Capture the cell that displays the provided text and extract its (X, Y) central coordinate. 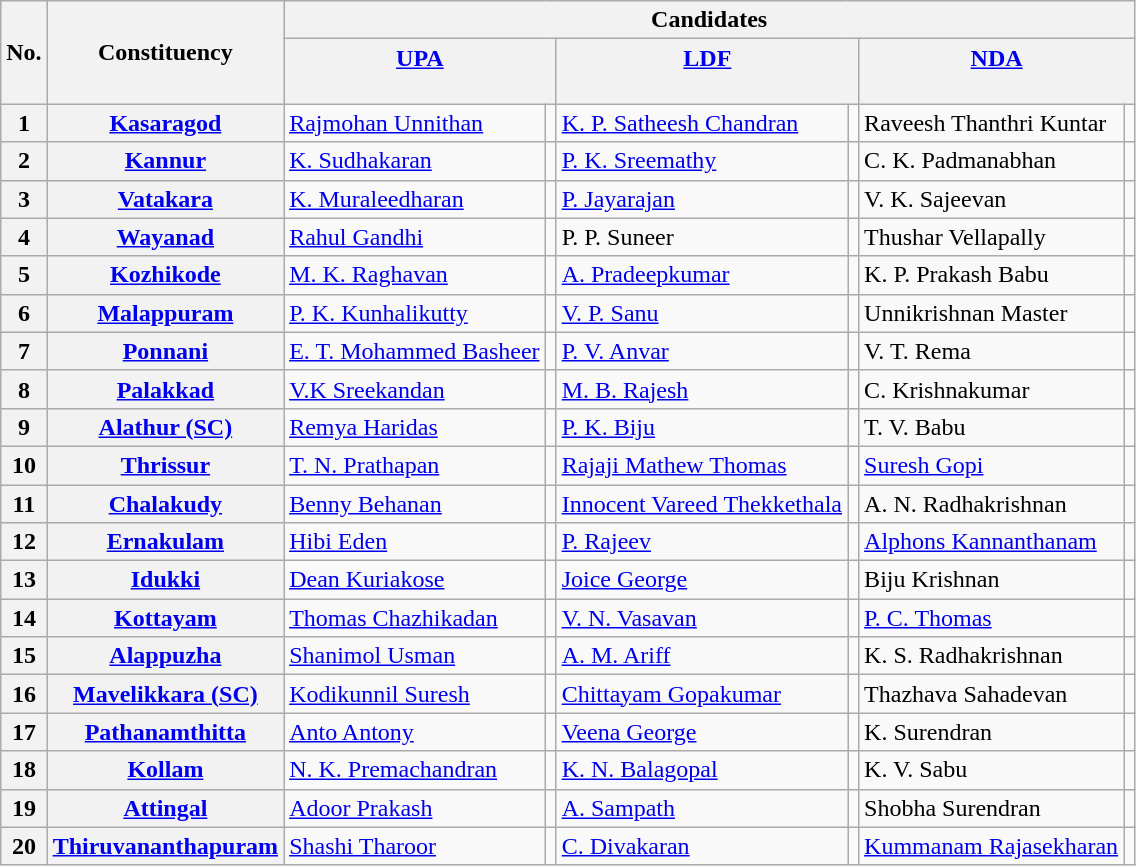
V. N. Vasavan (702, 618)
Constituency (165, 52)
Rajmohan Unnithan (414, 123)
Remya Haridas (414, 427)
V. T. Rema (992, 351)
K. P. Satheesh Chandran (702, 123)
20 (24, 846)
Candidates (710, 20)
Thushar Vellapally (992, 237)
A. N. Radhakrishnan (992, 503)
V. P. Sanu (702, 313)
T. V. Babu (992, 427)
A. M. Ariff (702, 656)
Thrissur (165, 465)
Alphons Kannanthanam (992, 542)
Thiruvananthapuram (165, 846)
Palakkad (165, 389)
M. B. Rajesh (702, 389)
V.K Sreekandan (414, 389)
P. K. Biju (702, 427)
No. (24, 52)
12 (24, 542)
7 (24, 351)
Anto Antony (414, 732)
K. N. Balagopal (702, 770)
Benny Behanan (414, 503)
C. K. Padmanabhan (992, 161)
Adoor Prakash (414, 808)
Vatakara (165, 199)
Kasaragod (165, 123)
M. K. Raghavan (414, 275)
16 (24, 694)
Wayanad (165, 237)
A. Pradeepkumar (702, 275)
N. K. Premachandran (414, 770)
LDF (707, 72)
9 (24, 427)
P. K. Sreemathy (702, 161)
Rahul Gandhi (414, 237)
Joice George (702, 580)
V. K. Sajeevan (992, 199)
P. Rajeev (702, 542)
18 (24, 770)
P. Jayarajan (702, 199)
Kozhikode (165, 275)
K. V. Sabu (992, 770)
Alappuzha (165, 656)
2 (24, 161)
Thomas Chazhikadan (414, 618)
K. S. Radhakrishnan (992, 656)
Innocent Vareed Thekkethala (702, 503)
K. Sudhakaran (414, 161)
10 (24, 465)
11 (24, 503)
Attingal (165, 808)
3 (24, 199)
Kottayam (165, 618)
Idukki (165, 580)
Pathanamthitta (165, 732)
UPA (420, 72)
17 (24, 732)
Shashi Tharoor (414, 846)
6 (24, 313)
Kummanam Rajasekharan (992, 846)
Kollam (165, 770)
14 (24, 618)
Shanimol Usman (414, 656)
K. Muraleedharan (414, 199)
NDA (997, 72)
Chittayam Gopakumar (702, 694)
Alathur (SC) (165, 427)
15 (24, 656)
5 (24, 275)
P. P. Suneer (702, 237)
Unnikrishnan Master (992, 313)
Dean Kuriakose (414, 580)
Rajaji Mathew Thomas (702, 465)
T. N. Prathapan (414, 465)
Suresh Gopi (992, 465)
P. K. Kunhalikutty (414, 313)
Biju Krishnan (992, 580)
C. Krishnakumar (992, 389)
Thazhava Sahadevan (992, 694)
K. Surendran (992, 732)
Veena George (702, 732)
19 (24, 808)
C. Divakaran (702, 846)
K. P. Prakash Babu (992, 275)
8 (24, 389)
Ernakulam (165, 542)
E. T. Mohammed Basheer (414, 351)
Kodikunnil Suresh (414, 694)
1 (24, 123)
Kannur (165, 161)
P. C. Thomas (992, 618)
Shobha Surendran (992, 808)
Ponnani (165, 351)
Mavelikkara (SC) (165, 694)
A. Sampath (702, 808)
Hibi Eden (414, 542)
Chalakudy (165, 503)
13 (24, 580)
P. V. Anvar (702, 351)
Malappuram (165, 313)
Raveesh Thanthri Kuntar (992, 123)
4 (24, 237)
